Locate the cell with the specified text and output its [x, y] center coordinate. 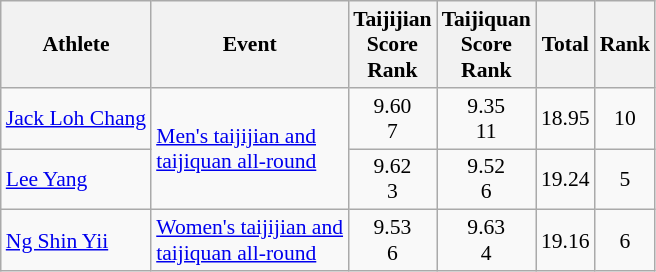
9.607 [392, 118]
Event [250, 44]
Women's taijijian andtaijiquan all-round [250, 240]
TaijiquanScoreRank [486, 44]
18.95 [566, 118]
TaijijianScoreRank [392, 44]
Athlete [76, 44]
9.536 [392, 240]
Ng Shin Yii [76, 240]
Rank [626, 44]
9.634 [486, 240]
Men's taijijian andtaijiquan all-round [250, 149]
Jack Loh Chang [76, 118]
5 [626, 180]
6 [626, 240]
9.3511 [486, 118]
9.623 [392, 180]
Lee Yang [76, 180]
Total [566, 44]
19.24 [566, 180]
19.16 [566, 240]
10 [626, 118]
9.526 [486, 180]
